Detect which cell encompasses the target text, then output its [X, Y] center coordinate. 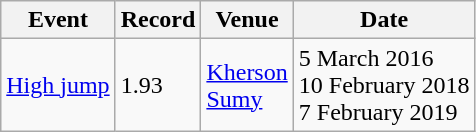
5 March 201610 February 20187 February 2019 [384, 85]
Event [58, 20]
KhersonSumy [247, 85]
Venue [247, 20]
High jump [58, 85]
Date [384, 20]
Record [158, 20]
1.93 [158, 85]
